Pinpoint the cell where the given text exists, returning its [X, Y] midpoint coordinate. 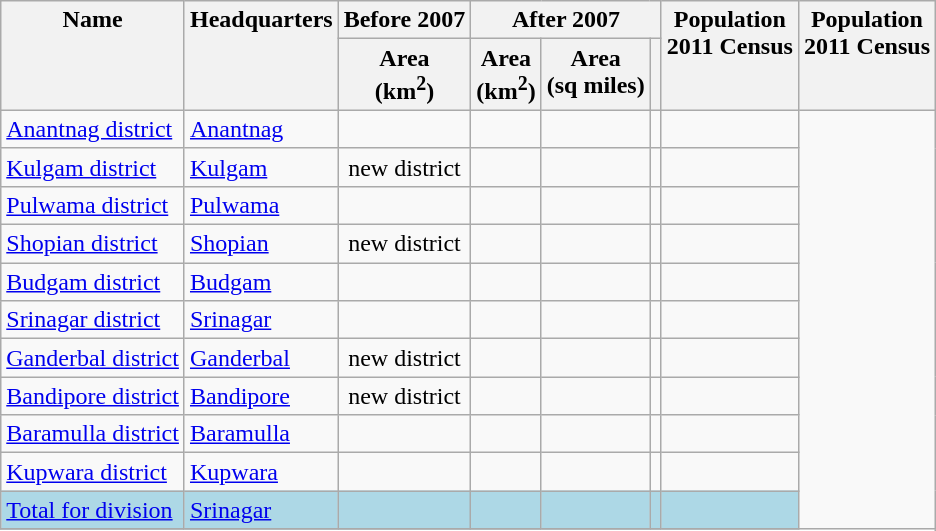
Kulgam district [93, 167]
Bandipore district [93, 396]
Baramulla [261, 434]
Shopian [261, 244]
Budgam [261, 282]
Total for division [93, 510]
Pulwama [261, 205]
Shopian district [93, 244]
Kulgam [261, 167]
Ganderbal [261, 358]
After 2007 [566, 20]
Anantnag [261, 129]
Kupwara district [93, 472]
Bandipore [261, 396]
Area (sq miles) [596, 75]
Budgam district [93, 282]
Before 2007 [404, 20]
Kupwara [261, 472]
Name [93, 56]
Pulwama district [93, 205]
Baramulla district [93, 434]
Anantnag district [93, 129]
Headquarters [261, 56]
Srinagar district [93, 320]
Ganderbal district [93, 358]
